Locate the cell with the specified text and output its (x, y) center coordinate. 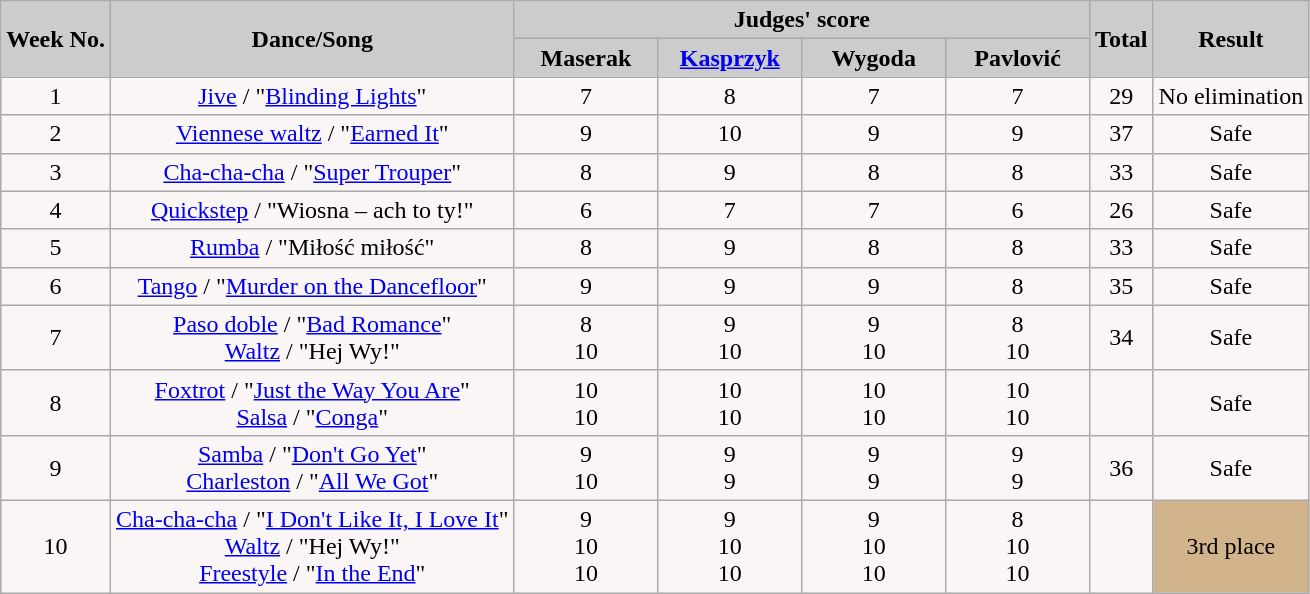
Viennese waltz / "Earned It" (312, 134)
Paso doble / "Bad Romance"Waltz / "Hej Wy!" (312, 338)
3 (56, 172)
81010 (1018, 546)
Tango / "Murder on the Dancefloor" (312, 286)
Kasprzyk (730, 58)
Samba / "Don't Go Yet"Charleston / "All We Got" (312, 468)
Jive / "Blinding Lights" (312, 96)
34 (1122, 338)
Result (1231, 39)
Foxtrot / "Just the Way You Are"Salsa / "Conga" (312, 402)
Cha-cha-cha / "Super Trouper" (312, 172)
Pavlović (1018, 58)
Quickstep / "Wiosna – ach to ty!" (312, 210)
1 (56, 96)
No elimination (1231, 96)
Dance/Song (312, 39)
Total (1122, 39)
36 (1122, 468)
Judges' score (802, 20)
2 (56, 134)
Week No. (56, 39)
Wygoda (874, 58)
4 (56, 210)
3rd place (1231, 546)
Maserak (586, 58)
Rumba / "Miłość miłość" (312, 248)
37 (1122, 134)
5 (56, 248)
26 (1122, 210)
Cha-cha-cha / "I Don't Like It, I Love It"Waltz / "Hej Wy!"Freestyle / "In the End" (312, 546)
29 (1122, 96)
35 (1122, 286)
